From the cell containing the given text, extract its center point as (X, Y) coordinate. 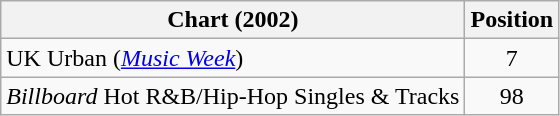
Billboard Hot R&B/Hip-Hop Singles & Tracks (233, 96)
7 (512, 58)
98 (512, 96)
UK Urban (Music Week) (233, 58)
Chart (2002) (233, 20)
Position (512, 20)
